Extract the (x, y) coordinate from the center of the cell holding the provided text.  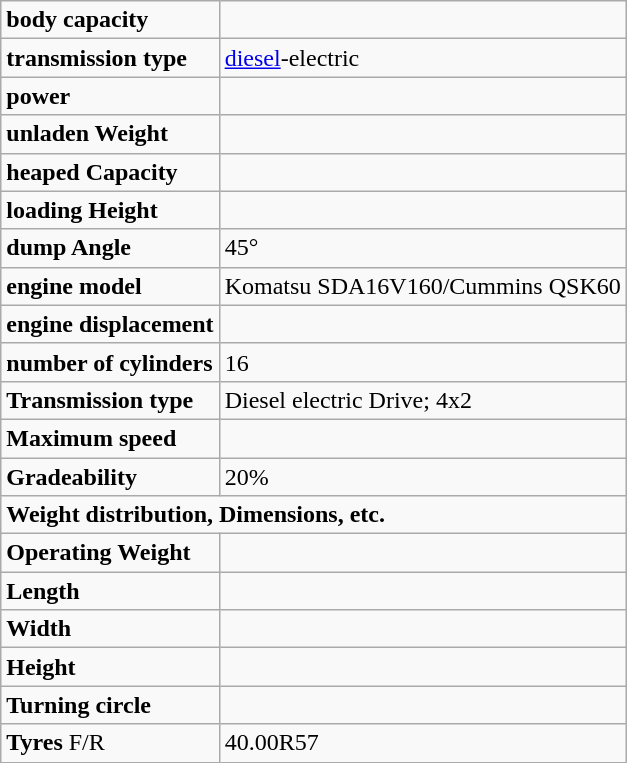
unladen Weight (110, 134)
Height (110, 667)
engine displacement (110, 324)
Tyres F/R (110, 743)
body capacity (110, 20)
dump Angle (110, 248)
Komatsu SDA16V160/Cummins QSK60 (422, 286)
45° (422, 248)
Width (110, 629)
Transmission type (110, 400)
loading Height (110, 210)
Gradeability (110, 477)
diesel-electric (422, 58)
Length (110, 591)
16 (422, 362)
Weight distribution, Dimensions, etc. (314, 515)
Diesel electric Drive; 4x2 (422, 400)
engine model (110, 286)
transmission type (110, 58)
20% (422, 477)
Turning circle (110, 705)
40.00R57 (422, 743)
Maximum speed (110, 438)
number of cylinders (110, 362)
power (110, 96)
Operating Weight (110, 553)
heaped Capacity (110, 172)
